From the cell containing the given text, extract its center point as (X, Y) coordinate. 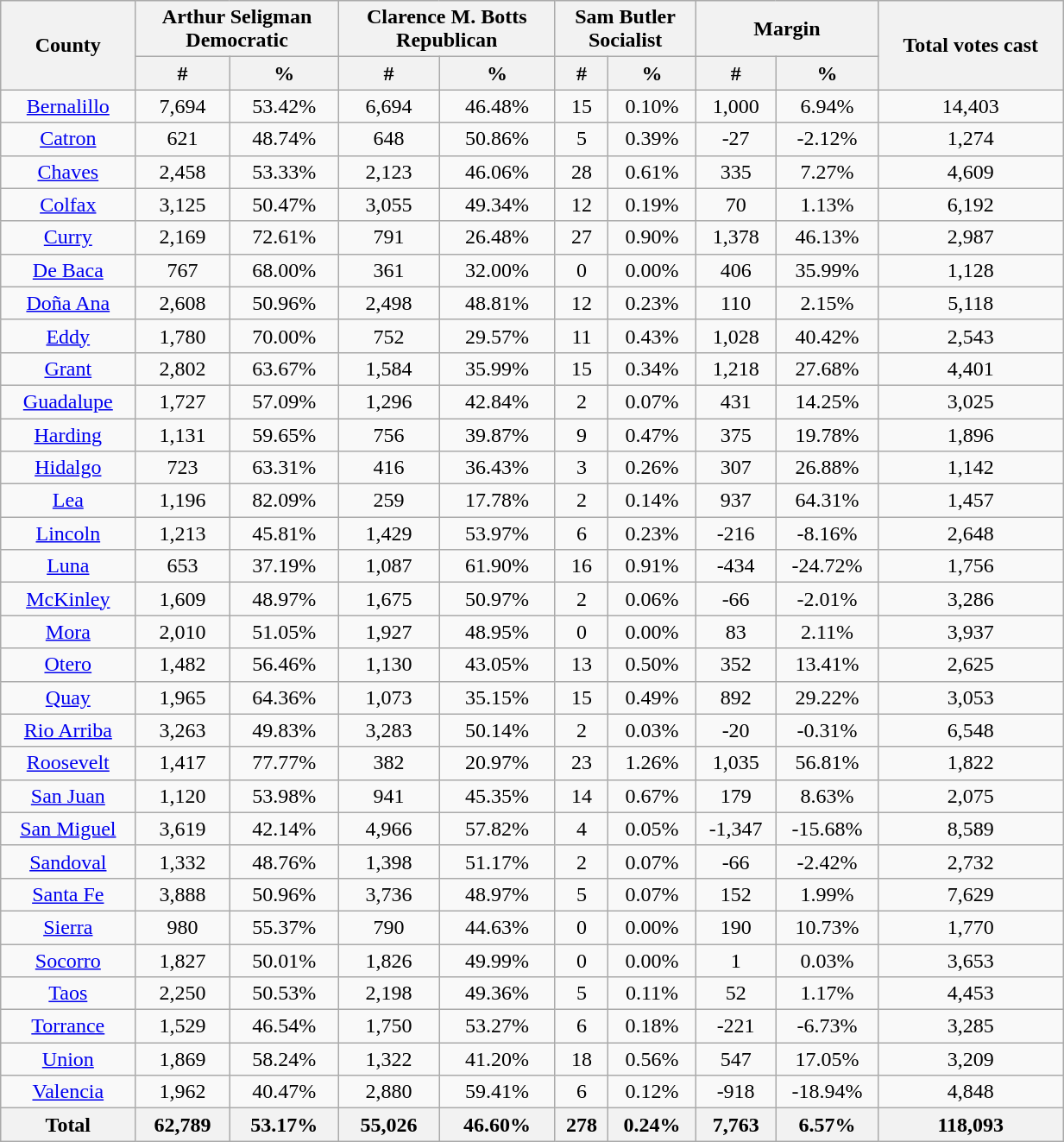
1,584 (388, 369)
6,192 (971, 205)
0.39% (652, 139)
1,457 (971, 501)
2,123 (388, 172)
8.63% (827, 796)
3,888 (183, 894)
48.81% (497, 303)
San Juan (68, 796)
1,130 (388, 665)
Valencia (68, 1092)
1,756 (971, 566)
63.31% (284, 468)
Eddy (68, 336)
179 (735, 796)
2,169 (183, 237)
0.50% (652, 665)
1,332 (183, 861)
55,026 (388, 1125)
3,055 (388, 205)
Luna (68, 566)
1,417 (183, 763)
3,209 (971, 1059)
3,283 (388, 730)
0.14% (652, 501)
752 (388, 336)
59.65% (284, 434)
35.15% (497, 697)
49.99% (497, 961)
Lea (68, 501)
0.43% (652, 336)
8,589 (971, 829)
2.15% (827, 303)
-24.72% (827, 566)
De Baca (68, 270)
2,075 (971, 796)
63.67% (284, 369)
-216 (735, 533)
-8.16% (827, 533)
3,286 (971, 599)
653 (183, 566)
723 (183, 468)
Catron (68, 139)
14 (582, 796)
6,694 (388, 106)
Taos (68, 994)
Hidalgo (68, 468)
0.12% (652, 1092)
56.46% (284, 665)
82.09% (284, 501)
18 (582, 1059)
375 (735, 434)
756 (388, 434)
Chaves (68, 172)
59.41% (497, 1092)
1,000 (735, 106)
72.61% (284, 237)
Rio Arriba (68, 730)
Doña Ana (68, 303)
27.68% (827, 369)
Colfax (68, 205)
50.86% (497, 139)
3,053 (971, 697)
48.95% (497, 632)
-0.31% (827, 730)
0.47% (652, 434)
1,770 (971, 927)
1.99% (827, 894)
46.54% (284, 1026)
Guadalupe (68, 401)
Arthur SeligmanDemocratic (237, 29)
Socorro (68, 961)
0.24% (652, 1125)
Roosevelt (68, 763)
Lincoln (68, 533)
0.49% (652, 697)
57.82% (497, 829)
37.19% (284, 566)
1,142 (971, 468)
3,285 (971, 1026)
-1,347 (735, 829)
2,732 (971, 861)
70.00% (284, 336)
13 (582, 665)
0.61% (652, 172)
43.05% (497, 665)
32.00% (497, 270)
1,378 (735, 237)
42.14% (284, 829)
1,028 (735, 336)
64.36% (284, 697)
1,196 (183, 501)
3,125 (183, 205)
51.17% (497, 861)
53.27% (497, 1026)
0.34% (652, 369)
3,736 (388, 894)
51.05% (284, 632)
2,458 (183, 172)
2,498 (388, 303)
0.18% (652, 1026)
29.57% (497, 336)
7,629 (971, 894)
2,625 (971, 665)
17.78% (497, 501)
Sandoval (68, 861)
14.25% (827, 401)
2.11% (827, 632)
3,025 (971, 401)
Otero (68, 665)
6.57% (827, 1125)
1,869 (183, 1059)
Santa Fe (68, 894)
-20 (735, 730)
0.11% (652, 994)
1,213 (183, 533)
416 (388, 468)
3,619 (183, 829)
152 (735, 894)
1,965 (183, 697)
1,827 (183, 961)
46.60% (497, 1125)
4,609 (971, 172)
0.90% (652, 237)
-221 (735, 1026)
48.76% (284, 861)
44.63% (497, 927)
45.35% (497, 796)
Mora (68, 632)
1,822 (971, 763)
406 (735, 270)
791 (388, 237)
26.88% (827, 468)
83 (735, 632)
28 (582, 172)
3,263 (183, 730)
13.41% (827, 665)
4,966 (388, 829)
San Miguel (68, 829)
16 (582, 566)
-2.12% (827, 139)
Total votes cast (971, 45)
58.24% (284, 1059)
3 (582, 468)
14,403 (971, 106)
790 (388, 927)
Sierra (68, 927)
49.34% (497, 205)
1,750 (388, 1026)
2,987 (971, 237)
980 (183, 927)
190 (735, 927)
0.91% (652, 566)
53.17% (284, 1125)
10.73% (827, 927)
335 (735, 172)
1,826 (388, 961)
Union (68, 1059)
1,429 (388, 533)
307 (735, 468)
64.31% (827, 501)
53.98% (284, 796)
53.33% (284, 172)
1,780 (183, 336)
9 (582, 434)
2,010 (183, 632)
0.05% (652, 829)
1,035 (735, 763)
Clarence M. BottsRepublican (447, 29)
50.53% (284, 994)
11 (582, 336)
941 (388, 796)
1,529 (183, 1026)
547 (735, 1059)
2,608 (183, 303)
-27 (735, 139)
53.97% (497, 533)
46.13% (827, 237)
Sam ButlerSocialist (625, 29)
1.17% (827, 994)
-2.42% (827, 861)
41.20% (497, 1059)
50.97% (497, 599)
1,073 (388, 697)
46.48% (497, 106)
70 (735, 205)
46.06% (497, 172)
-6.73% (827, 1026)
2,648 (971, 533)
382 (388, 763)
26.48% (497, 237)
52 (735, 994)
1.26% (652, 763)
1,296 (388, 401)
50.01% (284, 961)
278 (582, 1125)
1,087 (388, 566)
Quay (68, 697)
361 (388, 270)
1,927 (388, 632)
648 (388, 139)
1,896 (971, 434)
5,118 (971, 303)
3,653 (971, 961)
7.27% (827, 172)
0.06% (652, 599)
4,453 (971, 994)
40.47% (284, 1092)
56.81% (827, 763)
2,198 (388, 994)
-15.68% (827, 829)
1,131 (183, 434)
1.13% (827, 205)
55.37% (284, 927)
53.42% (284, 106)
61.90% (497, 566)
6.94% (827, 106)
7,694 (183, 106)
1,727 (183, 401)
Bernalillo (68, 106)
0.19% (652, 205)
937 (735, 501)
2,543 (971, 336)
77.77% (284, 763)
36.43% (497, 468)
3,937 (971, 632)
Margin (787, 29)
1,322 (388, 1059)
621 (183, 139)
2,802 (183, 369)
45.81% (284, 533)
20.97% (497, 763)
1,675 (388, 599)
352 (735, 665)
4 (582, 829)
23 (582, 763)
Grant (68, 369)
17.05% (827, 1059)
767 (183, 270)
0.67% (652, 796)
1 (735, 961)
1,120 (183, 796)
50.47% (284, 205)
57.09% (284, 401)
0.56% (652, 1059)
1,274 (971, 139)
1,482 (183, 665)
68.00% (284, 270)
2,880 (388, 1092)
110 (735, 303)
118,093 (971, 1125)
0.26% (652, 468)
McKinley (68, 599)
6,548 (971, 730)
259 (388, 501)
27 (582, 237)
1,962 (183, 1092)
39.87% (497, 434)
-918 (735, 1092)
0.10% (652, 106)
7,763 (735, 1125)
48.74% (284, 139)
1,218 (735, 369)
4,401 (971, 369)
4,848 (971, 1092)
1,128 (971, 270)
50.14% (497, 730)
-434 (735, 566)
Harding (68, 434)
Torrance (68, 1026)
Curry (68, 237)
62,789 (183, 1125)
29.22% (827, 697)
892 (735, 697)
49.36% (497, 994)
49.83% (284, 730)
-2.01% (827, 599)
-18.94% (827, 1092)
42.84% (497, 401)
Total (68, 1125)
431 (735, 401)
2,250 (183, 994)
County (68, 45)
1,609 (183, 599)
19.78% (827, 434)
1,398 (388, 861)
40.42% (827, 336)
